Identify which cell holds the provided text, then report its (x, y) central coordinate. 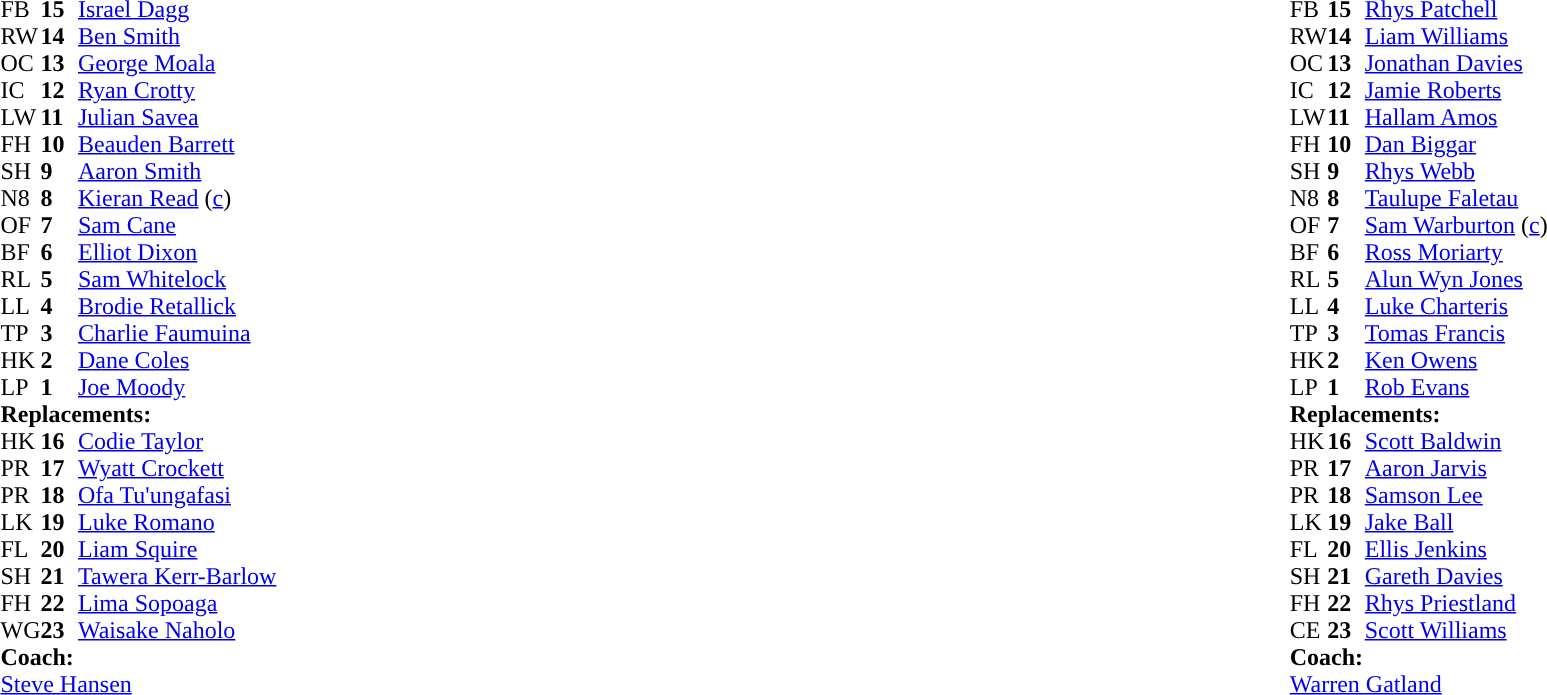
Luke Romano (177, 522)
Codie Taylor (177, 442)
Joe Moody (177, 388)
George Moala (177, 64)
Ben Smith (177, 36)
Kieran Read (c) (177, 198)
Wyatt Crockett (177, 468)
Sam Cane (177, 226)
CE (1309, 630)
Beauden Barrett (177, 144)
Ryan Crotty (177, 90)
Brodie Retallick (177, 306)
Liam Squire (177, 550)
Waisake Naholo (177, 630)
Tawera Kerr-Barlow (177, 576)
Charlie Faumuina (177, 334)
Lima Sopoaga (177, 604)
Replacements: (138, 414)
Elliot Dixon (177, 252)
Ofa Tu'ungafasi (177, 496)
Coach: (138, 658)
WG (20, 630)
Dane Coles (177, 360)
Julian Savea (177, 118)
Sam Whitelock (177, 280)
Aaron Smith (177, 172)
